Capture the cell that displays the provided text and extract its [X, Y] central coordinate. 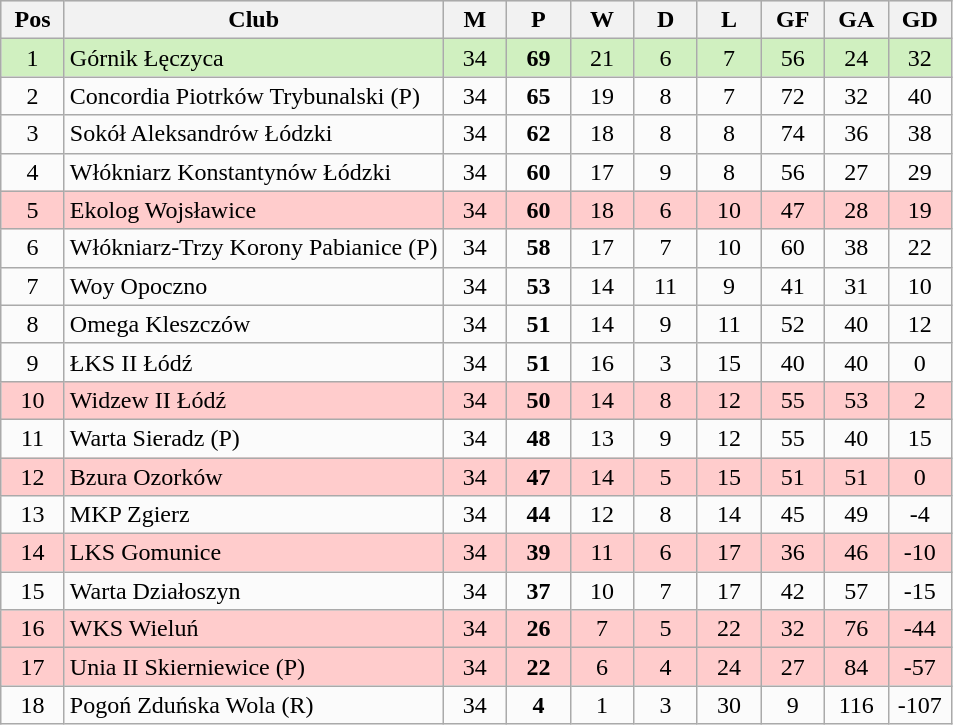
Club [254, 20]
Ekolog Wojsławice [254, 210]
84 [856, 667]
GA [856, 20]
69 [539, 58]
Unia II Skierniewice (P) [254, 667]
Concordia Piotrków Trybunalski (P) [254, 96]
Włókniarz Konstantynów Łódzki [254, 172]
-10 [920, 553]
Omega Kleszczów [254, 324]
65 [539, 96]
Widzew II Łódź [254, 400]
D [666, 20]
76 [856, 629]
62 [539, 134]
30 [729, 705]
Pos [33, 20]
31 [856, 286]
74 [793, 134]
Warta Sieradz (P) [254, 438]
LKS Gomunice [254, 553]
Pogoń Zduńska Wola (R) [254, 705]
L [729, 20]
Bzura Ozorków [254, 477]
-57 [920, 667]
58 [539, 248]
Włókniarz-Trzy Korony Pabianice (P) [254, 248]
45 [793, 515]
M [475, 20]
50 [539, 400]
42 [793, 591]
W [602, 20]
GD [920, 20]
52 [793, 324]
26 [539, 629]
41 [793, 286]
46 [856, 553]
Woy Opoczno [254, 286]
GF [793, 20]
Warta Działoszyn [254, 591]
28 [856, 210]
39 [539, 553]
49 [856, 515]
-15 [920, 591]
-44 [920, 629]
-107 [920, 705]
Górnik Łęczyca [254, 58]
MKP Zgierz [254, 515]
48 [539, 438]
72 [793, 96]
21 [602, 58]
29 [920, 172]
P [539, 20]
-4 [920, 515]
ŁKS II Łódź [254, 362]
37 [539, 591]
116 [856, 705]
WKS Wieluń [254, 629]
57 [856, 591]
44 [539, 515]
Sokół Aleksandrów Łódzki [254, 134]
